For the text-containing cell, return its midpoint in [x, y] coordinate format. 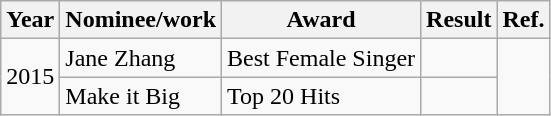
Ref. [524, 20]
Top 20 Hits [322, 96]
Award [322, 20]
Year [30, 20]
Jane Zhang [141, 58]
Nominee/work [141, 20]
2015 [30, 77]
Best Female Singer [322, 58]
Result [459, 20]
Make it Big [141, 96]
